Capture the cell that displays the provided text and extract its [X, Y] central coordinate. 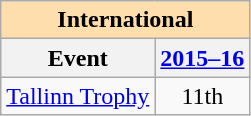
Tallinn Trophy [78, 96]
International [126, 20]
2015–16 [202, 58]
Event [78, 58]
11th [202, 96]
